Pinpoint the cell where the given text exists, returning its (X, Y) midpoint coordinate. 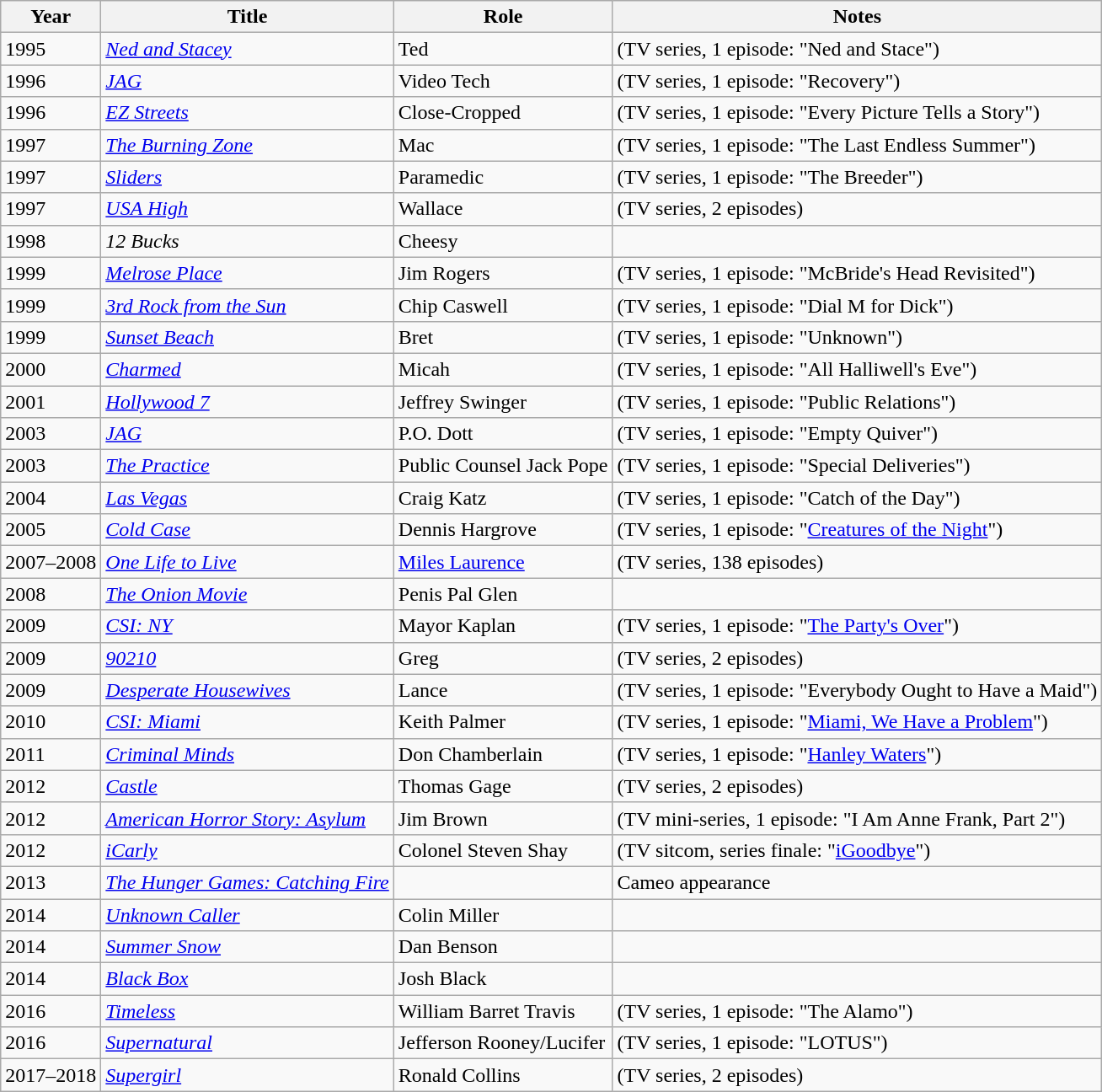
CSI: Miami (248, 722)
USA High (248, 209)
(TV series, 1 episode: "Every Picture Tells a Story") (858, 113)
(TV series, 1 episode: "The Party's Over") (858, 626)
iCarly (248, 850)
Charmed (248, 369)
Ronald Collins (503, 1075)
(TV series, 1 episode: "The Alamo") (858, 1011)
Bret (503, 337)
Black Box (248, 979)
Colonel Steven Shay (503, 850)
2017–2018 (51, 1075)
2001 (51, 402)
Chip Caswell (503, 305)
12 Bucks (248, 241)
(TV series, 1 episode: "Public Relations") (858, 402)
Craig Katz (503, 498)
American Horror Story: Asylum (248, 818)
Close-Cropped (503, 113)
(TV series, 1 episode: "The Breeder") (858, 177)
Castle (248, 786)
2005 (51, 530)
(TV series, 1 episode: "The Last Endless Summer") (858, 145)
The Burning Zone (248, 145)
Mayor Kaplan (503, 626)
Lance (503, 690)
2013 (51, 882)
2004 (51, 498)
1998 (51, 241)
(TV series, 1 episode: "Creatures of the Night") (858, 530)
(TV series, 1 episode: "Special Deliveries") (858, 466)
Greg (503, 658)
The Practice (248, 466)
P.O. Dott (503, 434)
Notes (858, 17)
(TV series, 1 episode: "All Halliwell's Eve") (858, 369)
Keith Palmer (503, 722)
Jim Brown (503, 818)
Hollywood 7 (248, 402)
Dan Benson (503, 947)
2000 (51, 369)
Jeffrey Swinger (503, 402)
2010 (51, 722)
(TV series, 1 episode: "Hanley Waters") (858, 754)
Summer Snow (248, 947)
(TV series, 1 episode: "Empty Quiver") (858, 434)
(TV series, 1 episode: "Recovery") (858, 81)
(TV sitcom, series finale: "iGoodbye") (858, 850)
Thomas Gage (503, 786)
(TV series, 1 episode: "Ned and Stace") (858, 49)
Mac (503, 145)
Unknown Caller (248, 914)
Role (503, 17)
Video Tech (503, 81)
One Life to Live (248, 562)
Jefferson Rooney/Lucifer (503, 1043)
Year (51, 17)
Title (248, 17)
Colin Miller (503, 914)
3rd Rock from the Sun (248, 305)
Miles Laurence (503, 562)
Paramedic (503, 177)
(TV mini-series, 1 episode: "I Am Anne Frank, Part 2") (858, 818)
(TV series, 1 episode: "Miami, We Have a Problem") (858, 722)
William Barret Travis (503, 1011)
The Hunger Games: Catching Fire (248, 882)
Don Chamberlain (503, 754)
2007–2008 (51, 562)
Dennis Hargrove (503, 530)
Ned and Stacey (248, 49)
Cold Case (248, 530)
Supergirl (248, 1075)
Penis Pal Glen (503, 594)
90210 (248, 658)
Criminal Minds (248, 754)
Josh Black (503, 979)
Melrose Place (248, 273)
Ted (503, 49)
Cameo appearance (858, 882)
(TV series, 1 episode: "McBride's Head Revisited") (858, 273)
(TV series, 1 episode: "Everybody Ought to Have a Maid") (858, 690)
(TV series, 1 episode: "Catch of the Day") (858, 498)
(TV series, 1 episode: "Unknown") (858, 337)
Sunset Beach (248, 337)
CSI: NY (248, 626)
Cheesy (503, 241)
Supernatural (248, 1043)
(TV series, 1 episode: "Dial M for Dick") (858, 305)
Sliders (248, 177)
(TV series, 1 episode: "LOTUS") (858, 1043)
2011 (51, 754)
Jim Rogers (503, 273)
(TV series, 138 episodes) (858, 562)
EZ Streets (248, 113)
Timeless (248, 1011)
Public Counsel Jack Pope (503, 466)
Micah (503, 369)
The Onion Movie (248, 594)
2008 (51, 594)
Wallace (503, 209)
Desperate Housewives (248, 690)
1995 (51, 49)
Las Vegas (248, 498)
